Provide the (x, y) coordinate of the cell's center where the given text is located.  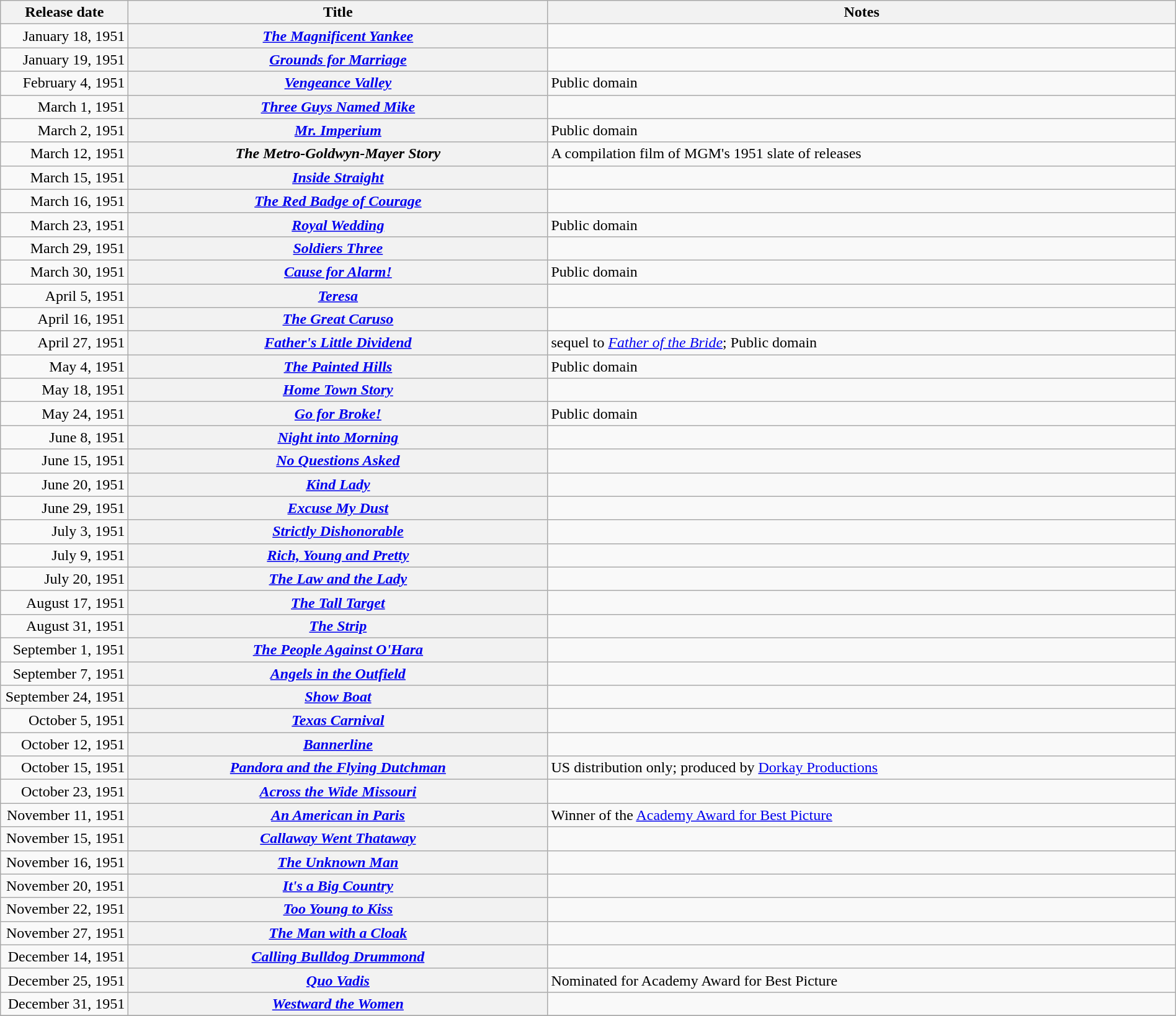
Angels in the Outfield (338, 673)
January 19, 1951 (65, 60)
The Law and the Lady (338, 579)
Quo Vadis (338, 980)
Calling Bulldog Drummond (338, 956)
October 12, 1951 (65, 744)
Go for Broke! (338, 414)
The Tall Target (338, 602)
sequel to Father of the Bride; Public domain (862, 343)
Cause for Alarm! (338, 272)
November 11, 1951 (65, 815)
December 25, 1951 (65, 980)
December 31, 1951 (65, 1004)
April 16, 1951 (65, 319)
March 15, 1951 (65, 177)
Release date (65, 12)
September 24, 1951 (65, 697)
A compilation film of MGM's 1951 slate of releases (862, 154)
Excuse My Dust (338, 508)
Rich, Young and Pretty (338, 555)
An American in Paris (338, 815)
May 4, 1951 (65, 367)
Show Boat (338, 697)
Father's Little Dividend (338, 343)
March 29, 1951 (65, 248)
The People Against O'Hara (338, 649)
Vengeance Valley (338, 83)
July 20, 1951 (65, 579)
Title (338, 12)
November 22, 1951 (65, 909)
Night into Morning (338, 437)
It's a Big Country (338, 886)
Callaway Went Thataway (338, 839)
Teresa (338, 296)
Across the Wide Missouri (338, 791)
The Red Badge of Courage (338, 201)
Winner of the Academy Award for Best Picture (862, 815)
Grounds for Marriage (338, 60)
October 23, 1951 (65, 791)
US distribution only; produced by Dorkay Productions (862, 768)
May 24, 1951 (65, 414)
The Unknown Man (338, 862)
Pandora and the Flying Dutchman (338, 768)
November 16, 1951 (65, 862)
The Magnificent Yankee (338, 36)
Bannerline (338, 744)
July 3, 1951 (65, 532)
The Painted Hills (338, 367)
June 15, 1951 (65, 461)
No Questions Asked (338, 461)
June 8, 1951 (65, 437)
August 17, 1951 (65, 602)
The Metro-Goldwyn-Mayer Story (338, 154)
The Man with a Cloak (338, 933)
September 1, 1951 (65, 649)
Soldiers Three (338, 248)
October 5, 1951 (65, 721)
March 30, 1951 (65, 272)
November 27, 1951 (65, 933)
October 15, 1951 (65, 768)
Kind Lady (338, 484)
November 15, 1951 (65, 839)
March 23, 1951 (65, 225)
June 29, 1951 (65, 508)
Westward the Women (338, 1004)
August 31, 1951 (65, 626)
July 9, 1951 (65, 555)
Home Town Story (338, 390)
Royal Wedding (338, 225)
March 16, 1951 (65, 201)
Texas Carnival (338, 721)
Three Guys Named Mike (338, 107)
The Great Caruso (338, 319)
March 2, 1951 (65, 130)
April 5, 1951 (65, 296)
Too Young to Kiss (338, 909)
March 1, 1951 (65, 107)
November 20, 1951 (65, 886)
Mr. Imperium (338, 130)
December 14, 1951 (65, 956)
June 20, 1951 (65, 484)
Notes (862, 12)
March 12, 1951 (65, 154)
Strictly Dishonorable (338, 532)
January 18, 1951 (65, 36)
September 7, 1951 (65, 673)
May 18, 1951 (65, 390)
February 4, 1951 (65, 83)
The Strip (338, 626)
Nominated for Academy Award for Best Picture (862, 980)
April 27, 1951 (65, 343)
Inside Straight (338, 177)
